Return (x, y) of the center of cell containing provided text 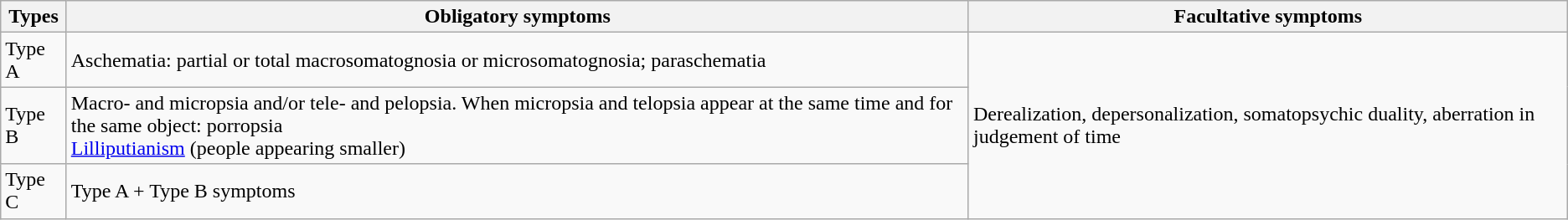
Type A + Type B symptoms (518, 191)
Derealization, depersonalization, somatopsychic duality, aberration in judgement of time (1268, 125)
Obligatory symptoms (518, 17)
Type C (34, 191)
Type A (34, 60)
Facultative symptoms (1268, 17)
Type B (34, 125)
Types (34, 17)
Aschematia: partial or total macrosomatognosia or microsomatognosia; paraschematia (518, 60)
